Identify which cell holds the provided text, then report its (x, y) central coordinate. 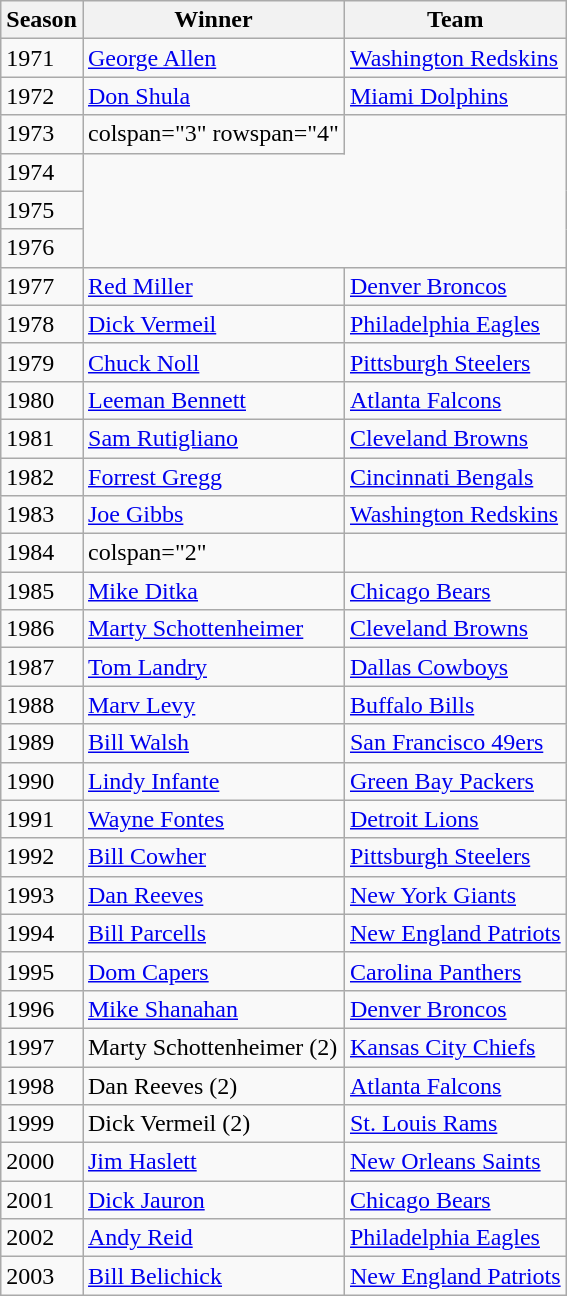
1993 (42, 895)
Don Shula (213, 96)
1985 (42, 591)
Andy Reid (213, 1238)
Kansas City Chiefs (455, 1047)
Bill Belichick (213, 1276)
1997 (42, 1047)
Sam Rutigliano (213, 438)
Marty Schottenheimer (2) (213, 1047)
1983 (42, 515)
1998 (42, 1085)
Marty Schottenheimer (213, 629)
Dan Reeves (2) (213, 1085)
1994 (42, 933)
Dick Jauron (213, 1200)
Chuck Noll (213, 362)
1982 (42, 477)
New Orleans Saints (455, 1162)
2002 (42, 1238)
1976 (42, 248)
New York Giants (455, 895)
Bill Parcells (213, 933)
Carolina Panthers (455, 971)
Buffalo Bills (455, 705)
George Allen (213, 58)
1978 (42, 324)
1974 (42, 172)
Lindy Infante (213, 781)
Forrest Gregg (213, 477)
Dick Vermeil (2) (213, 1124)
Team (455, 20)
2000 (42, 1162)
Wayne Fontes (213, 819)
Leeman Bennett (213, 400)
2001 (42, 1200)
Miami Dolphins (455, 96)
1987 (42, 667)
1975 (42, 210)
1991 (42, 819)
Dallas Cowboys (455, 667)
1986 (42, 629)
Cincinnati Bengals (455, 477)
1992 (42, 857)
Dick Vermeil (213, 324)
Bill Cowher (213, 857)
1984 (42, 553)
1977 (42, 286)
Joe Gibbs (213, 515)
1972 (42, 96)
1973 (42, 134)
Dan Reeves (213, 895)
Season (42, 20)
San Francisco 49ers (455, 743)
colspan="2" (213, 553)
1996 (42, 1009)
Mike Shanahan (213, 1009)
1988 (42, 705)
colspan="3" rowspan="4" (213, 134)
Dom Capers (213, 971)
Marv Levy (213, 705)
1989 (42, 743)
1980 (42, 400)
Detroit Lions (455, 819)
St. Louis Rams (455, 1124)
Jim Haslett (213, 1162)
1990 (42, 781)
1979 (42, 362)
Bill Walsh (213, 743)
Winner (213, 20)
Red Miller (213, 286)
Mike Ditka (213, 591)
1971 (42, 58)
Tom Landry (213, 667)
Green Bay Packers (455, 781)
1995 (42, 971)
1999 (42, 1124)
2003 (42, 1276)
1981 (42, 438)
